Find where the given text appears and provide that cell's center as [x, y] coordinate. 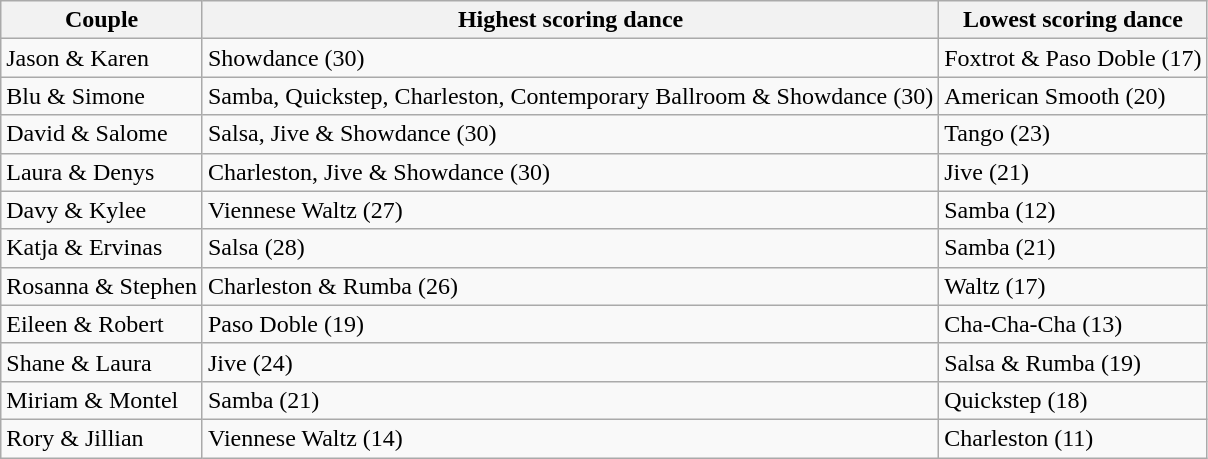
Foxtrot & Paso Doble (17) [1073, 58]
Jive (21) [1073, 172]
Viennese Waltz (14) [570, 438]
Lowest scoring dance [1073, 20]
Laura & Denys [102, 172]
Showdance (30) [570, 58]
Jason & Karen [102, 58]
Eileen & Robert [102, 324]
Salsa (28) [570, 248]
Highest scoring dance [570, 20]
Davy & Kylee [102, 210]
Salsa & Rumba (19) [1073, 362]
Couple [102, 20]
Samba, Quickstep, Charleston, Contemporary Ballroom & Showdance (30) [570, 96]
Jive (24) [570, 362]
Tango (23) [1073, 134]
Samba (12) [1073, 210]
Rosanna & Stephen [102, 286]
Waltz (17) [1073, 286]
Charleston & Rumba (26) [570, 286]
Viennese Waltz (27) [570, 210]
Charleston, Jive & Showdance (30) [570, 172]
Charleston (11) [1073, 438]
Shane & Laura [102, 362]
David & Salome [102, 134]
Cha-Cha-Cha (13) [1073, 324]
Rory & Jillian [102, 438]
Paso Doble (19) [570, 324]
Katja & Ervinas [102, 248]
Salsa, Jive & Showdance (30) [570, 134]
Quickstep (18) [1073, 400]
Miriam & Montel [102, 400]
Blu & Simone [102, 96]
American Smooth (20) [1073, 96]
